Identify which cell holds the provided text, then report its (x, y) central coordinate. 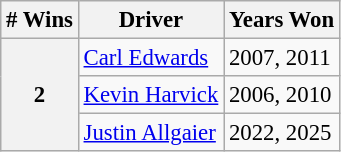
2007, 2011 (282, 58)
Years Won (282, 20)
Justin Allgaier (150, 133)
2006, 2010 (282, 95)
Carl Edwards (150, 58)
2 (40, 96)
Kevin Harvick (150, 95)
Driver (150, 20)
2022, 2025 (282, 133)
# Wins (40, 20)
